Return the (X, Y) coordinate for the center point of the cell that contains the specified text.  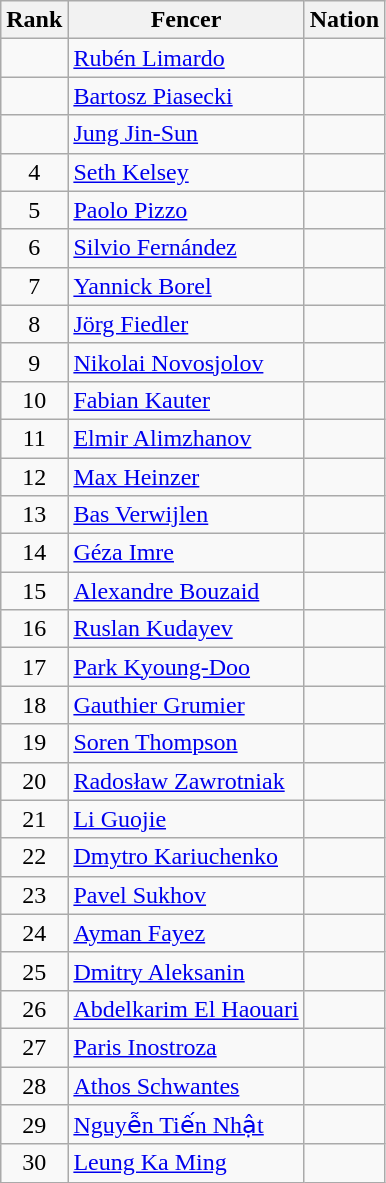
Jung Jin-Sun (186, 134)
Alexandre Bouzaid (186, 591)
24 (34, 933)
Dmytro Kariuchenko (186, 857)
Athos Schwantes (186, 1085)
Paris Inostroza (186, 1047)
Bartosz Piasecki (186, 96)
7 (34, 286)
Rank (34, 20)
17 (34, 667)
Gauthier Grumier (186, 705)
23 (34, 895)
19 (34, 743)
Fencer (186, 20)
21 (34, 819)
22 (34, 857)
Yannick Borel (186, 286)
Li Guojie (186, 819)
15 (34, 591)
Jörg Fiedler (186, 324)
8 (34, 324)
Nation (344, 20)
27 (34, 1047)
Bas Verwijlen (186, 515)
Soren Thompson (186, 743)
Ruslan Kudayev (186, 629)
12 (34, 477)
14 (34, 553)
4 (34, 172)
Paolo Pizzo (186, 210)
10 (34, 400)
30 (34, 1163)
18 (34, 705)
Nikolai Novosjolov (186, 362)
Leung Ka Ming (186, 1163)
20 (34, 781)
Abdelkarim El Haouari (186, 1009)
Radosław Zawrotniak (186, 781)
Dmitry Aleksanin (186, 971)
Géza Imre (186, 553)
5 (34, 210)
25 (34, 971)
28 (34, 1085)
9 (34, 362)
6 (34, 248)
Fabian Kauter (186, 400)
Park Kyoung-Doo (186, 667)
Pavel Sukhov (186, 895)
29 (34, 1125)
Max Heinzer (186, 477)
16 (34, 629)
Seth Kelsey (186, 172)
Nguyễn Tiến Nhật (186, 1125)
Silvio Fernández (186, 248)
11 (34, 438)
26 (34, 1009)
13 (34, 515)
Rubén Limardo (186, 58)
Elmir Alimzhanov (186, 438)
Ayman Fayez (186, 933)
